For the text-containing cell, return its midpoint in (X, Y) coordinate format. 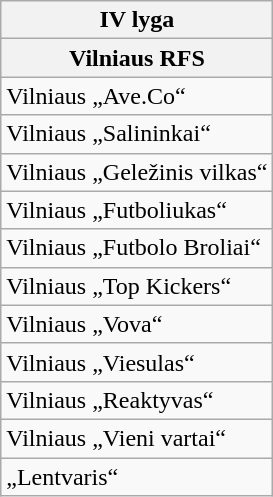
Vilniaus „Vieni vartai“ (137, 438)
IV lyga (137, 20)
Vilniaus „Vova“ (137, 324)
Vilniaus „Reaktyvas“ (137, 400)
Vilniaus „Salininkai“ (137, 134)
Vilniaus „Futboliukas“ (137, 210)
Vilniaus „Futbolo Broliai“ (137, 248)
„Lentvaris“ (137, 477)
Vilniaus „Top Kickers“ (137, 286)
Vilniaus „Geležinis vilkas“ (137, 172)
Vilniaus „Viesulas“ (137, 362)
Vilniaus „Ave.Co“ (137, 96)
Vilniaus RFS (137, 58)
